Return the (x, y) coordinate for the center point of the cell that contains the specified text.  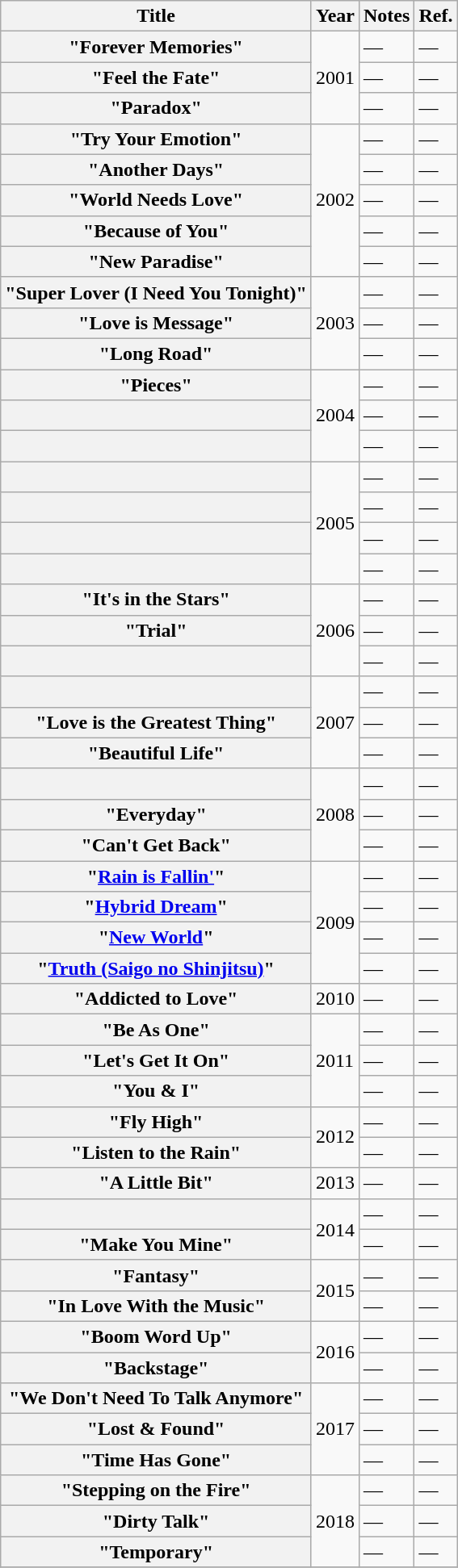
"World Needs Love" (157, 200)
"Lost & Found" (157, 1429)
"New Paradise" (157, 261)
2010 (334, 999)
"Stepping on the Fire" (157, 1491)
"Forever Memories" (157, 47)
"It's in the Stars" (157, 600)
"We Don't Need To Talk Anymore" (157, 1399)
"Love is Message" (157, 323)
"Fantasy" (157, 1275)
2005 (334, 523)
2017 (334, 1429)
"Make You Mine" (157, 1244)
2002 (334, 200)
"Feel the Fate" (157, 77)
2001 (334, 77)
"Trial" (157, 630)
"Rain is Fallin'" (157, 876)
"You & I" (157, 1091)
2008 (334, 814)
"Long Road" (157, 353)
Ref. (436, 16)
2007 (334, 722)
"In Love With the Music" (157, 1306)
2015 (334, 1290)
"Another Days" (157, 169)
"Backstage" (157, 1368)
2012 (334, 1137)
"Love is the Greatest Thing" (157, 722)
Year (334, 16)
"Fly High" (157, 1122)
2004 (334, 416)
2013 (334, 1183)
2009 (334, 922)
Notes (386, 16)
2014 (334, 1229)
"Hybrid Dream" (157, 907)
"Addicted to Love" (157, 999)
Title (157, 16)
"Can't Get Back" (157, 845)
"New World" (157, 938)
2006 (334, 630)
"Paradox" (157, 108)
"Let's Get It On" (157, 1060)
"A Little Bit" (157, 1183)
"Boom Word Up" (157, 1336)
"Temporary" (157, 1552)
"Be As One" (157, 1030)
"Time Has Gone" (157, 1460)
"Because of You" (157, 231)
"Dirty Talk" (157, 1521)
"Everyday" (157, 814)
"Truth (Saigo no Shinjitsu)" (157, 968)
2016 (334, 1352)
2003 (334, 323)
"Pieces" (157, 385)
"Listen to the Rain" (157, 1152)
"Beautiful Life" (157, 753)
2011 (334, 1060)
"Try Your Emotion" (157, 139)
2018 (334, 1521)
"Super Lover (I Need You Tonight)" (157, 292)
